Search for the cell housing the specified text and yield its [X, Y] center coordinate. 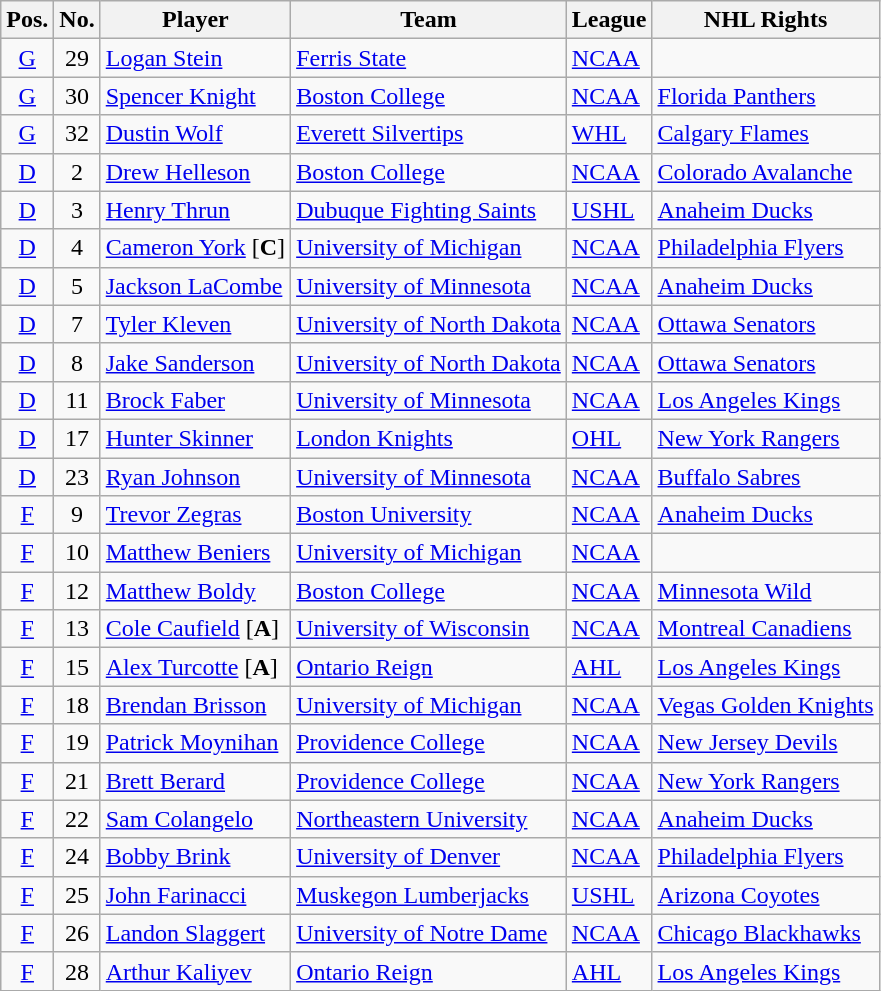
Bobby Brink [195, 857]
9 [77, 515]
League [609, 20]
Ryan Johnson [195, 477]
Hunter Skinner [195, 438]
Montreal Canadiens [766, 629]
Buffalo Sabres [766, 477]
Trevor Zegras [195, 515]
Minnesota Wild [766, 591]
University of Notre Dame [429, 933]
Spencer Knight [195, 96]
NHL Rights [766, 20]
Brett Berard [195, 781]
Arthur Kaliyev [195, 971]
Vegas Golden Knights [766, 705]
Landon Slaggert [195, 933]
11 [77, 400]
Cameron York [C] [195, 248]
Colorado Avalanche [766, 172]
Dubuque Fighting Saints [429, 210]
Jake Sanderson [195, 362]
No. [77, 20]
Brendan Brisson [195, 705]
26 [77, 933]
25 [77, 895]
Matthew Boldy [195, 591]
15 [77, 667]
Florida Panthers [766, 96]
Pos. [28, 20]
30 [77, 96]
Everett Silvertips [429, 134]
Alex Turcotte [A] [195, 667]
OHL [609, 438]
22 [77, 819]
7 [77, 324]
10 [77, 553]
Team [429, 20]
Chicago Blackhawks [766, 933]
Patrick Moynihan [195, 743]
John Farinacci [195, 895]
Boston University [429, 515]
18 [77, 705]
28 [77, 971]
Sam Colangelo [195, 819]
Ferris State [429, 58]
21 [77, 781]
Cole Caufield [A] [195, 629]
Arizona Coyotes [766, 895]
23 [77, 477]
New Jersey Devils [766, 743]
University of Wisconsin [429, 629]
17 [77, 438]
29 [77, 58]
Matthew Beniers [195, 553]
Logan Stein [195, 58]
Northeastern University [429, 819]
32 [77, 134]
12 [77, 591]
Muskegon Lumberjacks [429, 895]
Player [195, 20]
5 [77, 286]
8 [77, 362]
WHL [609, 134]
24 [77, 857]
Dustin Wolf [195, 134]
Calgary Flames [766, 134]
2 [77, 172]
Brock Faber [195, 400]
Jackson LaCombe [195, 286]
Henry Thrun [195, 210]
3 [77, 210]
University of Denver [429, 857]
4 [77, 248]
London Knights [429, 438]
Drew Helleson [195, 172]
Tyler Kleven [195, 324]
13 [77, 629]
19 [77, 743]
